Return [x, y] of the center of cell containing provided text 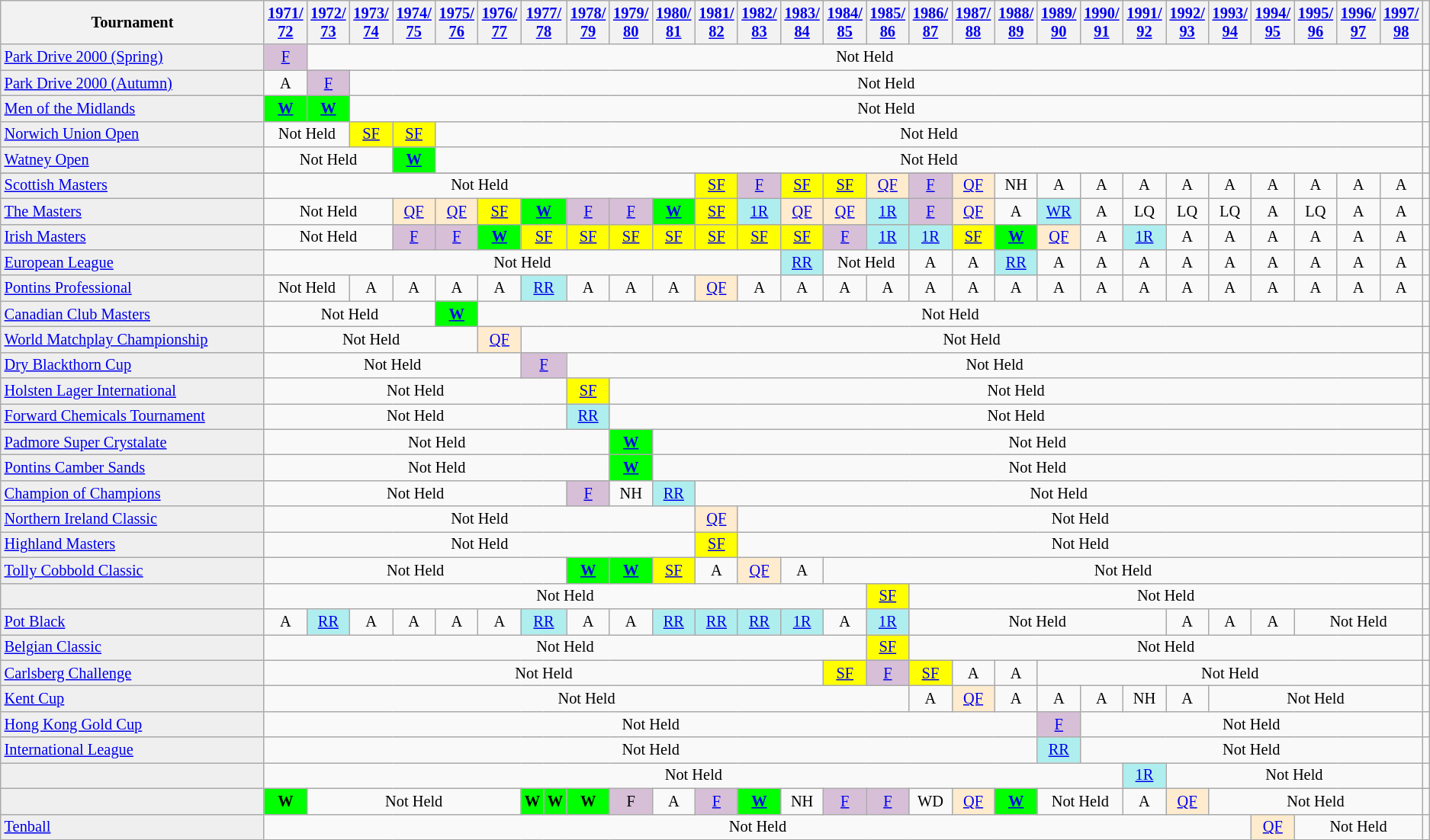
1989/90 [1059, 22]
Canadian Club Masters [133, 314]
Pontins Camber Sands [133, 467]
1988/89 [1016, 22]
1982/83 [759, 22]
Men of the Midlands [133, 108]
1980/81 [673, 22]
1979/80 [631, 22]
Pontins Professional [133, 288]
Tenball [133, 827]
1990/91 [1101, 22]
1991/92 [1144, 22]
Park Drive 2000 (Autumn) [133, 83]
1985/86 [888, 22]
Belgian Classic [133, 647]
1977/78 [544, 22]
Kent Cup [133, 698]
International League [133, 750]
WR [1059, 211]
1978/79 [588, 22]
1981/82 [716, 22]
Park Drive 2000 (Spring) [133, 57]
1986/87 [930, 22]
1976/77 [500, 22]
1995/96 [1316, 22]
World Matchplay Championship [133, 339]
1984/85 [845, 22]
Carlsberg Challenge [133, 673]
Watney Open [133, 160]
Tolly Cobbold Classic [133, 570]
1997/98 [1401, 22]
Champion of Champions [133, 493]
The Masters [133, 211]
1996/97 [1358, 22]
Holsten Lager International [133, 391]
1987/88 [973, 22]
WD [930, 801]
Pot Black [133, 621]
1993/94 [1230, 22]
Forward Chemicals Tournament [133, 416]
1972/73 [328, 22]
1992/93 [1187, 22]
1983/84 [802, 22]
Hong Kong Gold Cup [133, 724]
1973/74 [371, 22]
1975/76 [457, 22]
1974/75 [414, 22]
Northern Ireland Classic [133, 519]
Irish Masters [133, 237]
European League [133, 262]
Padmore Super Crystalate [133, 442]
Dry Blackthorn Cup [133, 365]
Scottish Masters [133, 185]
Highland Masters [133, 544]
1994/95 [1273, 22]
Norwich Union Open [133, 134]
Tournament [133, 22]
1971/72 [285, 22]
